Extract the [X, Y] coordinate from the center of the cell holding the provided text.  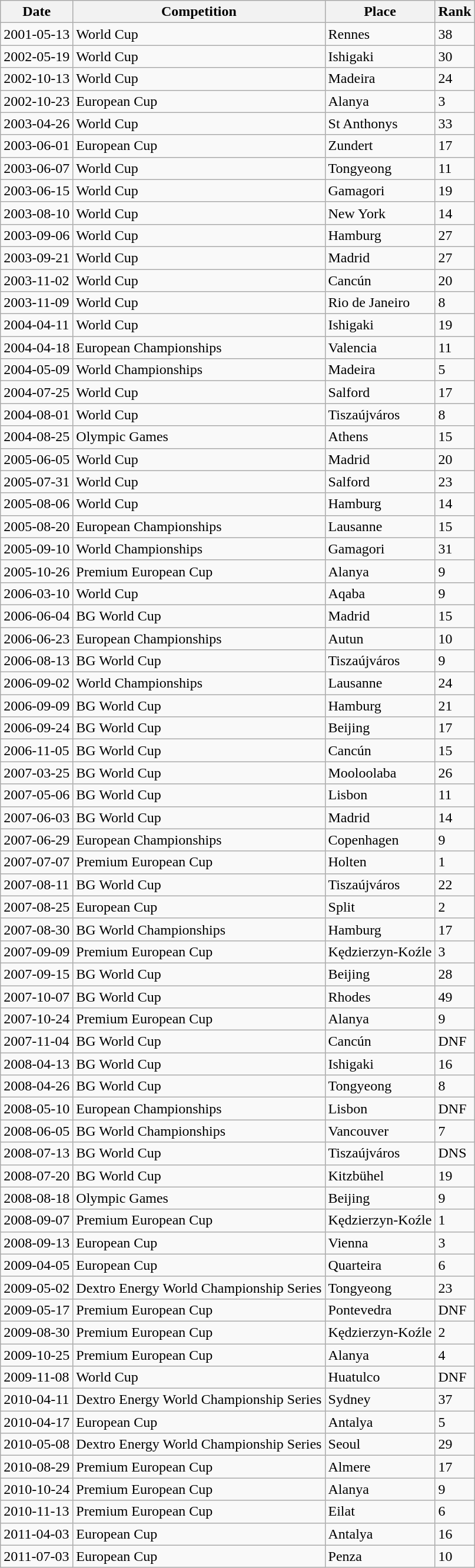
2009-11-08 [36, 1377]
Rio de Janeiro [380, 303]
2003-06-01 [36, 146]
2010-04-17 [36, 1422]
2004-04-18 [36, 348]
33 [454, 124]
2003-09-06 [36, 235]
2007-06-03 [36, 818]
38 [454, 34]
Mooloolaba [380, 773]
Rennes [380, 34]
2003-11-02 [36, 281]
2007-03-25 [36, 773]
29 [454, 1444]
4 [454, 1355]
2010-05-08 [36, 1444]
DNS [454, 1153]
2008-06-05 [36, 1131]
Vancouver [380, 1131]
2007-11-04 [36, 1042]
28 [454, 974]
2005-09-10 [36, 549]
2006-03-10 [36, 593]
31 [454, 549]
2007-08-11 [36, 885]
Penza [380, 1556]
2006-09-09 [36, 706]
2003-06-07 [36, 168]
2004-08-01 [36, 415]
2007-06-29 [36, 840]
Holten [380, 862]
2007-10-24 [36, 1019]
Autun [380, 638]
2005-08-06 [36, 504]
Aqaba [380, 593]
2008-09-13 [36, 1243]
Kitzbühel [380, 1176]
Quarteira [380, 1265]
2009-05-02 [36, 1287]
7 [454, 1131]
2008-07-20 [36, 1176]
Seoul [380, 1444]
2007-05-06 [36, 795]
Competition [199, 12]
2008-07-13 [36, 1153]
2007-08-30 [36, 929]
2008-08-18 [36, 1198]
2006-09-02 [36, 683]
Sydney [380, 1400]
2006-08-13 [36, 661]
St Anthonys [380, 124]
2003-06-15 [36, 191]
2008-05-10 [36, 1109]
2008-04-26 [36, 1086]
2010-10-24 [36, 1489]
2008-09-07 [36, 1220]
2011-07-03 [36, 1556]
Split [380, 907]
Rank [454, 12]
Eilat [380, 1512]
30 [454, 56]
2010-11-13 [36, 1512]
2010-04-11 [36, 1400]
2005-07-31 [36, 482]
49 [454, 997]
2007-09-09 [36, 952]
2011-04-03 [36, 1534]
21 [454, 706]
2009-10-25 [36, 1355]
Pontevedra [380, 1310]
2005-06-05 [36, 459]
2010-08-29 [36, 1467]
2003-08-10 [36, 213]
2009-05-17 [36, 1310]
2007-08-25 [36, 907]
2003-11-09 [36, 303]
37 [454, 1400]
Rhodes [380, 997]
22 [454, 885]
Huatulco [380, 1377]
Athens [380, 437]
Copenhagen [380, 840]
2009-04-05 [36, 1265]
Date [36, 12]
Vienna [380, 1243]
2007-10-07 [36, 997]
2002-10-23 [36, 101]
2005-08-20 [36, 526]
2002-10-13 [36, 79]
2006-09-24 [36, 728]
2004-05-09 [36, 370]
New York [380, 213]
2004-08-25 [36, 437]
2007-09-15 [36, 974]
Place [380, 12]
2007-07-07 [36, 862]
2006-06-23 [36, 638]
Valencia [380, 348]
26 [454, 773]
2004-04-11 [36, 325]
Almere [380, 1467]
2008-04-13 [36, 1064]
2002-05-19 [36, 56]
2006-06-04 [36, 616]
2003-09-21 [36, 258]
Zundert [380, 146]
2005-10-26 [36, 571]
2004-07-25 [36, 392]
2003-04-26 [36, 124]
2009-08-30 [36, 1332]
2006-11-05 [36, 750]
2001-05-13 [36, 34]
